Determine the [X, Y] coordinate at the center of the cell enclosing the given text.  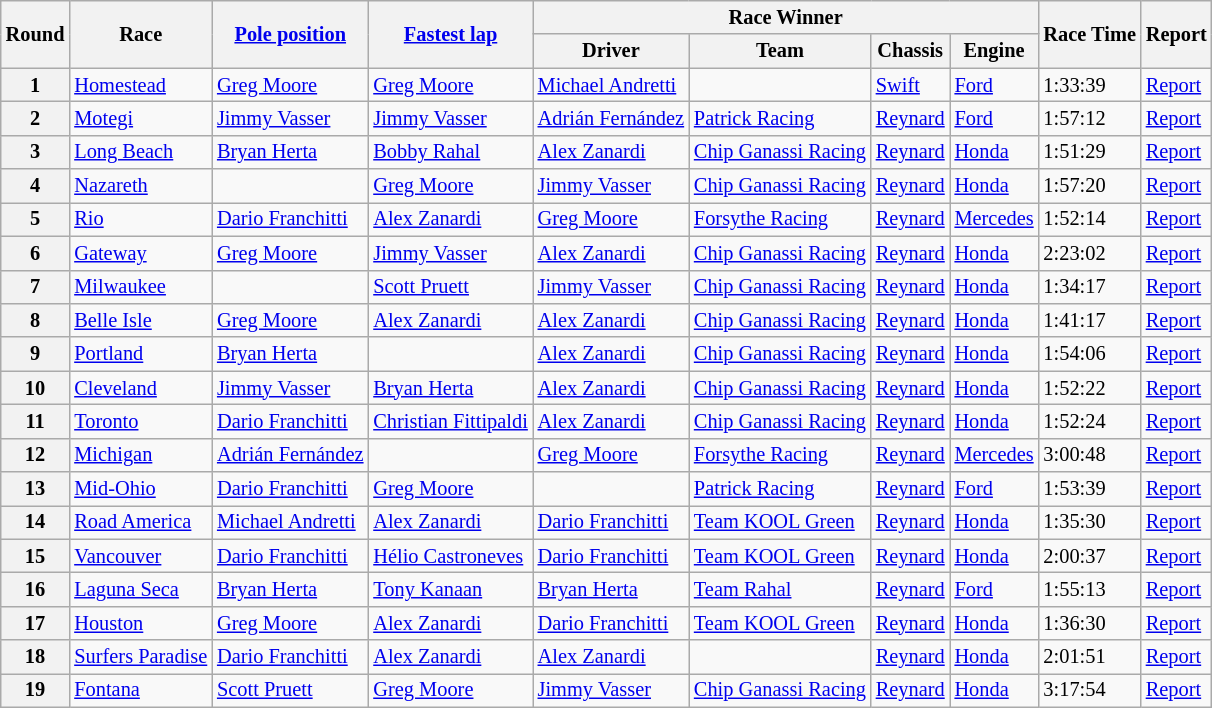
Gateway [140, 253]
11 [36, 421]
2 [36, 118]
14 [36, 522]
1:52:14 [1089, 219]
Belle Isle [140, 320]
1 [36, 85]
Team [780, 51]
16 [36, 589]
Houston [140, 623]
12 [36, 455]
Nazareth [140, 186]
Race [140, 34]
Michigan [140, 455]
5 [36, 219]
13 [36, 489]
1:53:39 [1089, 489]
Race Winner [786, 17]
Vancouver [140, 556]
Team Rahal [780, 589]
1:33:39 [1089, 85]
19 [36, 690]
Driver [611, 51]
Engine [994, 51]
1:34:17 [1089, 287]
7 [36, 287]
Portland [140, 354]
Milwaukee [140, 287]
Rio [140, 219]
1:55:13 [1089, 589]
18 [36, 657]
4 [36, 186]
2:01:51 [1089, 657]
3 [36, 152]
2:00:37 [1089, 556]
3:17:54 [1089, 690]
Fastest lap [450, 34]
Motegi [140, 118]
Bobby Rahal [450, 152]
10 [36, 388]
Swift [910, 85]
1:36:30 [1089, 623]
Long Beach [140, 152]
9 [36, 354]
Road America [140, 522]
3:00:48 [1089, 455]
Pole position [290, 34]
6 [36, 253]
1:57:20 [1089, 186]
1:52:22 [1089, 388]
Fontana [140, 690]
1:57:12 [1089, 118]
Toronto [140, 421]
1:54:06 [1089, 354]
Chassis [910, 51]
Tony Kanaan [450, 589]
Christian Fittipaldi [450, 421]
8 [36, 320]
Mid-Ohio [140, 489]
1:41:17 [1089, 320]
Homestead [140, 85]
Hélio Castroneves [450, 556]
1:52:24 [1089, 421]
2:23:02 [1089, 253]
1:35:30 [1089, 522]
1:51:29 [1089, 152]
Round [36, 34]
Race Time [1089, 34]
17 [36, 623]
Laguna Seca [140, 589]
15 [36, 556]
Cleveland [140, 388]
Surfers Paradise [140, 657]
